Output the [x, y] coordinate of the center of the cell containing the given text.  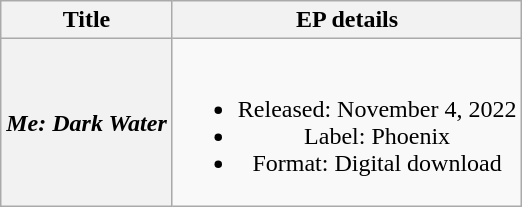
Released: November 4, 2022Label: PhoenixFormat: Digital download [347, 122]
Title [87, 20]
Me: Dark Water [87, 122]
EP details [347, 20]
